Determine the [x, y] coordinate at the center of the cell enclosing the given text.  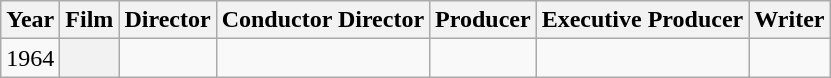
Film [90, 20]
Year [30, 20]
Producer [484, 20]
Writer [790, 20]
1964 [30, 58]
Director [168, 20]
Conductor Director [322, 20]
Executive Producer [642, 20]
